Identify which cell holds the provided text, then report its (X, Y) central coordinate. 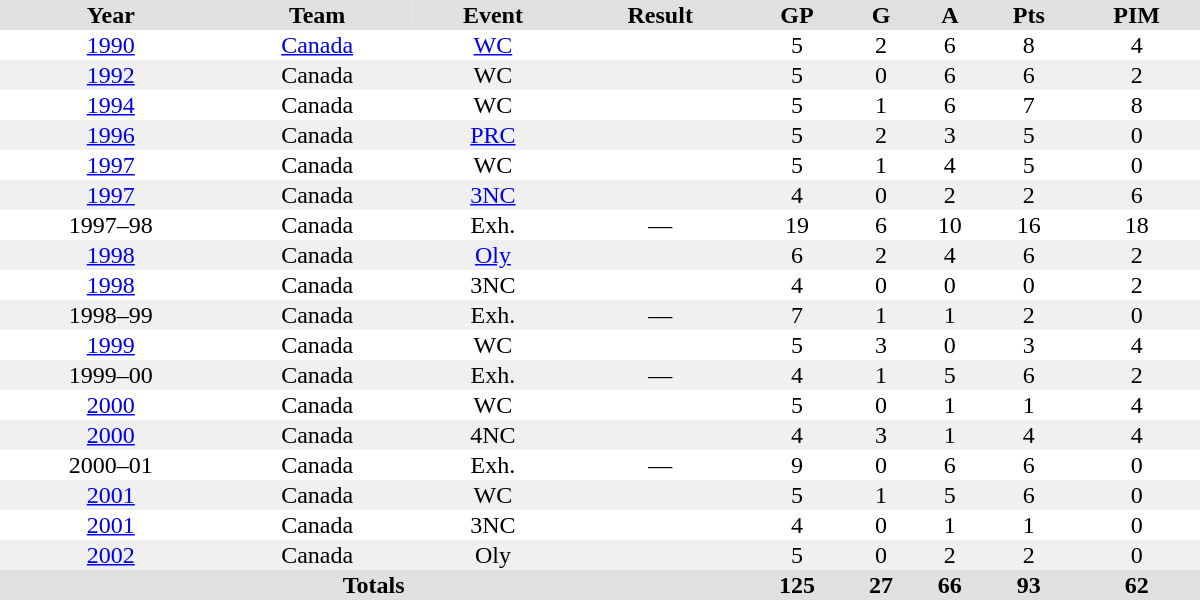
Event (493, 15)
PRC (493, 135)
1999 (111, 345)
1999–00 (111, 375)
PIM (1136, 15)
66 (950, 585)
10 (950, 225)
GP (796, 15)
19 (796, 225)
2000–01 (111, 465)
Pts (1028, 15)
G (882, 15)
62 (1136, 585)
Result (660, 15)
1998–99 (111, 315)
1992 (111, 75)
Totals (374, 585)
9 (796, 465)
16 (1028, 225)
A (950, 15)
Year (111, 15)
1994 (111, 105)
1996 (111, 135)
18 (1136, 225)
Team (318, 15)
1997–98 (111, 225)
4NC (493, 435)
27 (882, 585)
2002 (111, 555)
125 (796, 585)
93 (1028, 585)
1990 (111, 45)
